Pinpoint the cell where the given text exists, returning its (x, y) midpoint coordinate. 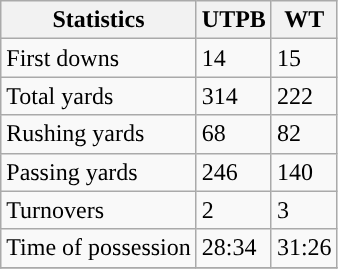
222 (304, 96)
Time of possession (99, 248)
14 (234, 58)
246 (234, 172)
82 (304, 134)
68 (234, 134)
31:26 (304, 248)
Statistics (99, 20)
WT (304, 20)
2 (234, 210)
28:34 (234, 248)
314 (234, 96)
140 (304, 172)
15 (304, 58)
First downs (99, 58)
UTPB (234, 20)
Total yards (99, 96)
3 (304, 210)
Turnovers (99, 210)
Rushing yards (99, 134)
Passing yards (99, 172)
